Find where the given text appears and provide that cell's center as [x, y] coordinate. 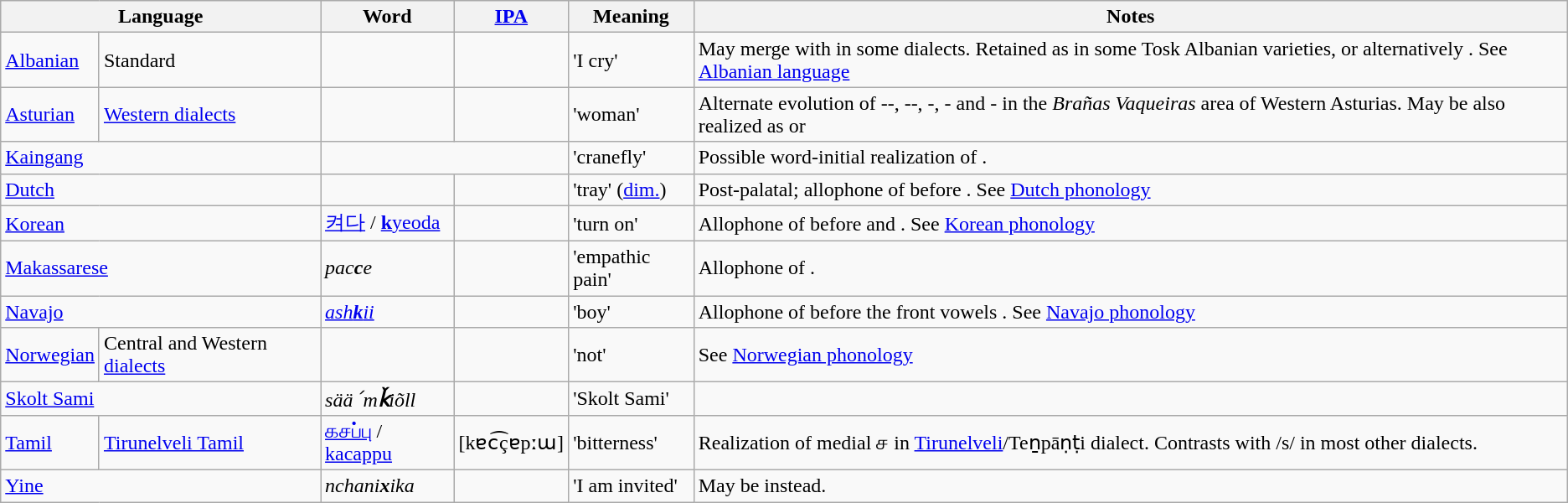
See Norwegian phonology [1131, 355]
Post-palatal; allophone of before . See Dutch phonology [1131, 189]
Korean [161, 223]
ashkii [387, 312]
Asturian [50, 114]
pacce [387, 268]
Meaning [632, 17]
Makassarese [161, 268]
'Skolt Sami' [632, 399]
'I cry' [632, 60]
Realization of medial ச in Tirunelveli/Teṉpāṇṭi dialect. Contrasts with /s/ in most other dialects. [1131, 443]
Notes [1131, 17]
켜다 / kyeoda [387, 223]
IPA [511, 17]
Albanian [50, 60]
'cranefly' [632, 158]
Central and Western dialects [209, 355]
Language [161, 17]
Alternate evolution of --, --, -, - and - in the Brañas Vaqueiras area of Western Asturias. May be also realized as or [1131, 114]
Navajo [161, 312]
'bitterness' [632, 443]
'woman' [632, 114]
Yine [161, 485]
'tray' (dim.) [632, 189]
May be instead. [1131, 485]
Allophone of before and . See Korean phonology [1131, 223]
Skolt Sami [161, 399]
'boy' [632, 312]
Allophone of before the front vowels . See Navajo phonology [1131, 312]
Western dialects [209, 114]
Norwegian [50, 355]
[kɐc͡çɐpːɯ] [511, 443]
Allophone of . [1131, 268]
sääˊmǩiõll [387, 399]
Standard [209, 60]
Word [387, 17]
Tirunelveli Tamil [209, 443]
'not' [632, 355]
'empathic pain' [632, 268]
nchanixika [387, 485]
Tamil [50, 443]
May merge with in some dialects. Retained as in some Tosk Albanian varieties, or alternatively . See Albanian language [1131, 60]
கசப்பு / kacappu [387, 443]
Possible word-initial realization of . [1131, 158]
'turn on' [632, 223]
Kaingang [161, 158]
Dutch [161, 189]
'I am invited' [632, 485]
